Capture the cell that displays the provided text and extract its (x, y) central coordinate. 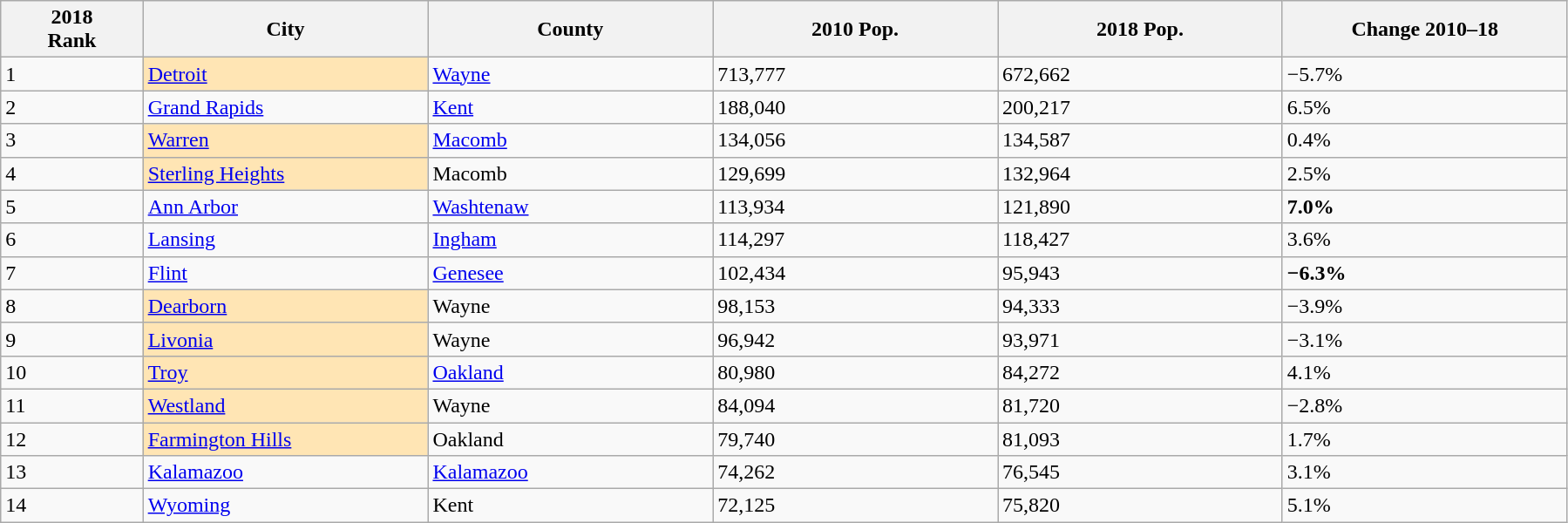
2018 Pop. (1140, 30)
4 (71, 173)
132,964 (1140, 173)
Dearborn (286, 306)
Farmington Hills (286, 438)
13 (71, 472)
188,040 (856, 107)
−6.3% (1424, 273)
8 (71, 306)
1 (71, 74)
Washtenaw (570, 207)
95,943 (1140, 273)
79,740 (856, 438)
80,980 (856, 372)
Sterling Heights (286, 173)
14 (71, 506)
County (570, 30)
1.7% (1424, 438)
6.5% (1424, 107)
Lansing (286, 240)
Genesee (570, 273)
76,545 (1140, 472)
−2.8% (1424, 405)
134,056 (856, 140)
3 (71, 140)
129,699 (856, 173)
672,662 (1140, 74)
118,427 (1140, 240)
City (286, 30)
102,434 (856, 273)
9 (71, 339)
7.0% (1424, 207)
Wyoming (286, 506)
7 (71, 273)
121,890 (1140, 207)
Grand Rapids (286, 107)
75,820 (1140, 506)
81,720 (1140, 405)
93,971 (1140, 339)
98,153 (856, 306)
84,094 (856, 405)
Troy (286, 372)
96,942 (856, 339)
94,333 (1140, 306)
Westland (286, 405)
2 (71, 107)
Livonia (286, 339)
0.4% (1424, 140)
6 (71, 240)
74,262 (856, 472)
81,093 (1140, 438)
11 (71, 405)
−3.9% (1424, 306)
713,777 (856, 74)
−3.1% (1424, 339)
4.1% (1424, 372)
Change 2010–18 (1424, 30)
72,125 (856, 506)
Flint (286, 273)
Warren (286, 140)
134,587 (1140, 140)
2010 Pop. (856, 30)
10 (71, 372)
3.6% (1424, 240)
2018Rank (71, 30)
Ingham (570, 240)
12 (71, 438)
2.5% (1424, 173)
5.1% (1424, 506)
Ann Arbor (286, 207)
3.1% (1424, 472)
113,934 (856, 207)
114,297 (856, 240)
Detroit (286, 74)
84,272 (1140, 372)
200,217 (1140, 107)
−5.7% (1424, 74)
5 (71, 207)
